Capture the cell that displays the provided text and extract its (x, y) central coordinate. 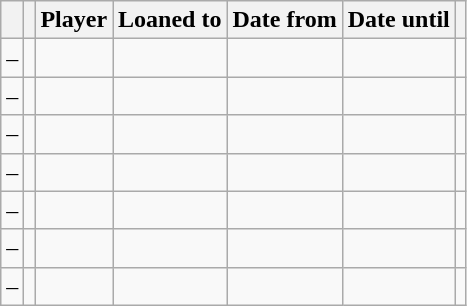
Loaned to (170, 20)
Date from (284, 20)
Player (74, 20)
Date until (398, 20)
